Search for the cell housing the specified text and yield its (X, Y) center coordinate. 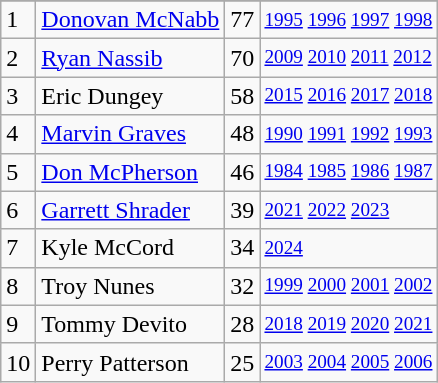
1995 1996 1997 1998 (348, 20)
28 (242, 324)
Kyle McCord (130, 248)
3 (18, 96)
2003 2004 2005 2006 (348, 362)
5 (18, 172)
Garrett Shrader (130, 210)
9 (18, 324)
70 (242, 58)
Eric Dungey (130, 96)
2 (18, 58)
2015 2016 2017 2018 (348, 96)
1990 1991 1992 1993 (348, 134)
39 (242, 210)
6 (18, 210)
2021 2022 2023 (348, 210)
10 (18, 362)
32 (242, 286)
1 (18, 20)
46 (242, 172)
Ryan Nassib (130, 58)
2024 (348, 248)
2009 2010 2011 2012 (348, 58)
Troy Nunes (130, 286)
8 (18, 286)
58 (242, 96)
Donovan McNabb (130, 20)
25 (242, 362)
34 (242, 248)
7 (18, 248)
1984 1985 1986 1987 (348, 172)
2018 2019 2020 2021 (348, 324)
77 (242, 20)
Marvin Graves (130, 134)
48 (242, 134)
Perry Patterson (130, 362)
1999 2000 2001 2002 (348, 286)
Tommy Devito (130, 324)
Don McPherson (130, 172)
4 (18, 134)
